Find where the given text appears and provide that cell's center as (X, Y) coordinate. 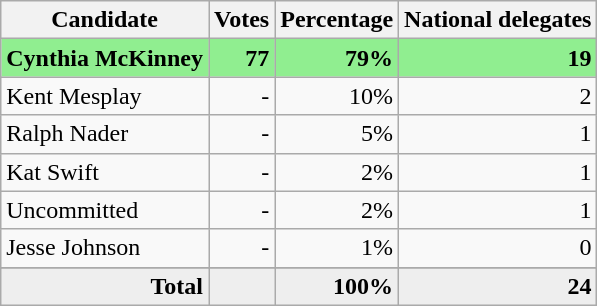
100% (337, 286)
Votes (241, 20)
5% (337, 134)
Kent Mesplay (105, 96)
Percentage (337, 20)
79% (337, 58)
Total (105, 286)
National delegates (498, 20)
Ralph Nader (105, 134)
19 (498, 58)
0 (498, 248)
77 (241, 58)
Kat Swift (105, 172)
Cynthia McKinney (105, 58)
Jesse Johnson (105, 248)
1% (337, 248)
Uncommitted (105, 210)
2 (498, 96)
Candidate (105, 20)
24 (498, 286)
10% (337, 96)
